Return the (x, y) coordinate for the center point of the cell that contains the specified text.  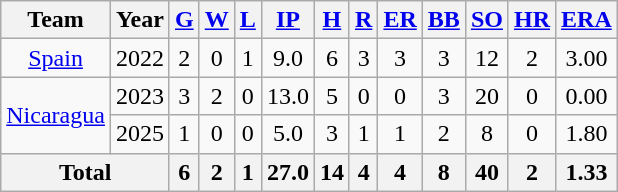
14 (332, 172)
L (248, 20)
IP (288, 20)
1.80 (587, 134)
Year (140, 20)
1.33 (587, 172)
13.0 (288, 96)
W (216, 20)
ERA (587, 20)
3.00 (587, 58)
40 (486, 172)
Spain (56, 58)
SO (486, 20)
2023 (140, 96)
12 (486, 58)
G (184, 20)
5 (332, 96)
R (363, 20)
20 (486, 96)
ER (400, 20)
HR (532, 20)
0.00 (587, 96)
5.0 (288, 134)
2022 (140, 58)
27.0 (288, 172)
Team (56, 20)
9.0 (288, 58)
BB (444, 20)
Nicaragua (56, 115)
H (332, 20)
2025 (140, 134)
Total (86, 172)
